Output the (X, Y) coordinate of the center of the cell containing the given text.  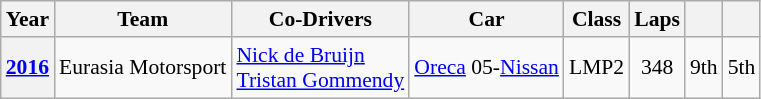
9th (704, 68)
Co-Drivers (320, 19)
Car (486, 19)
Laps (657, 19)
348 (657, 68)
Team (142, 19)
Oreca 05-Nissan (486, 68)
Eurasia Motorsport (142, 68)
Year (28, 19)
5th (742, 68)
Class (596, 19)
Nick de Bruijn Tristan Gommendy (320, 68)
2016 (28, 68)
LMP2 (596, 68)
